Pinpoint the cell where the given text exists, returning its [x, y] midpoint coordinate. 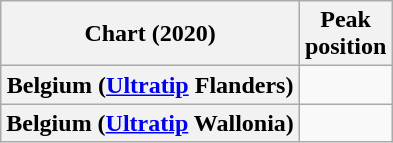
Belgium (Ultratip Wallonia) [150, 123]
Belgium (Ultratip Flanders) [150, 85]
Peakposition [345, 34]
Chart (2020) [150, 34]
